Provide the (X, Y) coordinate of the cell's center where the given text is located.  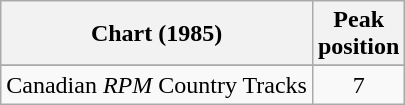
Chart (1985) (157, 34)
Canadian RPM Country Tracks (157, 85)
7 (358, 85)
Peakposition (358, 34)
